Pinpoint the cell where the given text exists, returning its [X, Y] midpoint coordinate. 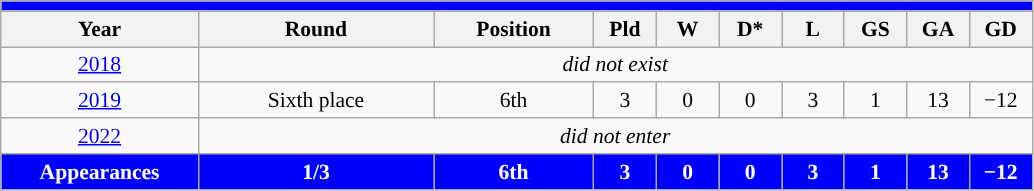
1/3 [316, 172]
Sixth place [316, 101]
2022 [100, 136]
Round [316, 29]
Appearances [100, 172]
2019 [100, 101]
GD [1000, 29]
Pld [626, 29]
2018 [100, 65]
L [814, 29]
D* [750, 29]
Position [514, 29]
GA [938, 29]
GS [876, 29]
Year [100, 29]
did not enter [615, 136]
did not exist [615, 65]
W [688, 29]
